Search for the cell housing the specified text and yield its (x, y) center coordinate. 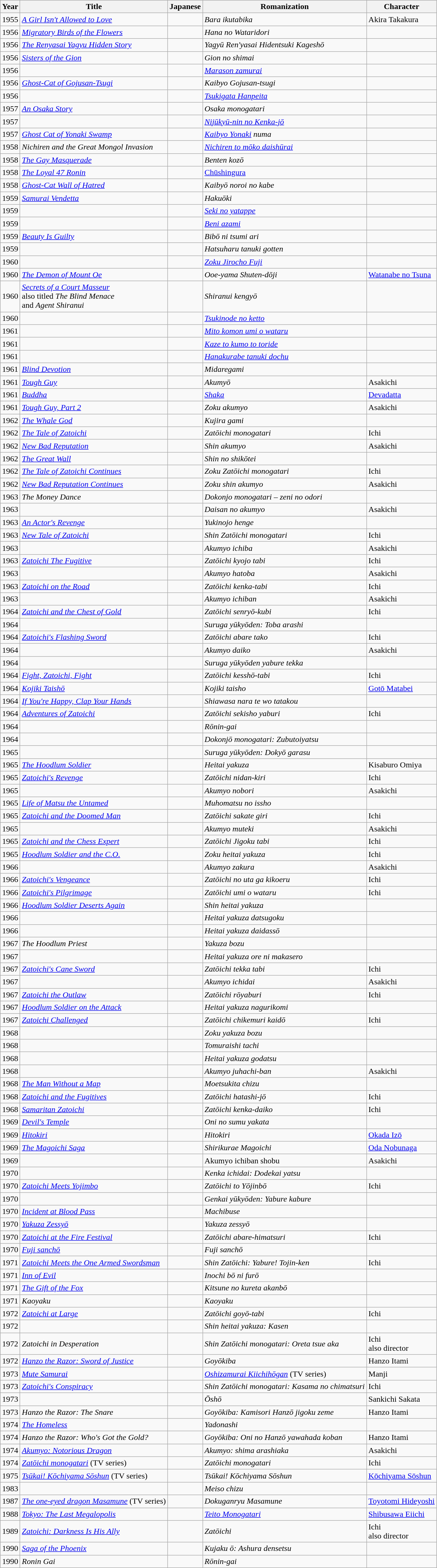
Akumyo ichiba (285, 548)
Shiranui kengyō (285, 296)
Zatoichi and the Chess Expert (94, 841)
An Osaka Story (94, 109)
Zoku akumyo (285, 408)
Akumyo juhachi-ban (285, 1071)
Akumyo: shima arashiaka (285, 1450)
Suruga yūkyōden yabure tekka (285, 663)
Mito komon umi o wataru (285, 331)
Kaibyo Yonaki numa (285, 134)
Zatōichi to Yōjinbō (285, 1186)
Nichiren to mōko daishūrai (285, 147)
A Girl Isn't Allowed to Love (94, 19)
Samaritan Zatoichi (94, 1109)
The Man Without a Map (94, 1084)
Gion no shimai (285, 58)
Goyōkiba (285, 1361)
Zatōichi (285, 1531)
Zatoichi Meets Yojimbo (94, 1186)
Okada Izō (401, 1135)
Akumyo: Notorious Dragon (94, 1450)
The Renyasai Yagyu Hidden Story (94, 45)
Heitai yakuza nagurikomi (285, 1007)
The Hoodlum Priest (94, 943)
Zoku heitai yakuza (285, 854)
Shin heitai yakuza (285, 905)
Zatoichi on the Road (94, 586)
Nichiren and the Great Mongol Invasion (94, 147)
New Tale of Zatoichi (94, 535)
Zatōichi rōyaburi (285, 995)
Kenka ichidai: Dodekai yatsu (285, 1173)
The Great Wall (94, 459)
Tsūkai! Kōchiyama Sōshun (TV series) (94, 1476)
New Bad Reputation (94, 446)
Beauty Is Guilty (94, 236)
Genkai yūkyōden: Yabure kabure (285, 1199)
Heitai yakuza godatsu (285, 1058)
Meiso chizu (285, 1489)
Nijūkyū-nin no Kenka-jō (285, 121)
Goyōkiba: Oni no Hanzō yawahada koban (285, 1438)
Devadatta (401, 395)
Hanzo the Razor: The Snare (94, 1412)
Shaka (285, 395)
Osaka monogatari (285, 109)
The Hoodlum Soldier (94, 765)
Kujira gami (285, 420)
Mute Samurai (94, 1374)
Toyotomi Hideyoshi (401, 1501)
1983 (10, 1489)
Midaregami (285, 369)
Fight, Zatoichi, Fight (94, 676)
An Actor's Revenge (94, 522)
The Gift of the Fox (94, 1288)
Kisaburo Omiya (401, 765)
Zatōichi abare-himatsuri (285, 1237)
Shiawasa nara te wo tatakou (285, 701)
Beni azami (285, 224)
1955 (10, 19)
Marason zamurai (285, 70)
Bara ikutabika (285, 19)
The one-eyed dragon Masamune (TV series) (94, 1501)
Tsukigata Hanpeita (285, 96)
Hoodlum Soldier Deserts Again (94, 905)
Zatōichi sekisho yaburi (285, 714)
Akumyo ichiban (285, 599)
The Gay Masquerade (94, 160)
Kojiki Taishō (94, 688)
Shin Zatōichi monogatari: Oreta tsue aka (285, 1344)
Yakuza bozu (285, 943)
Zatōichi no uta ga kikoeru (285, 880)
Heitai yakuza (285, 765)
Zatōichi kenka-daiko (285, 1109)
Ghost-Cat of Gojusan-Tsugi (94, 83)
Seki no yatappe (285, 211)
Oshizamurai Kiichihōgan (TV series) (285, 1374)
Zatōichi chikemuri kaidō (285, 1020)
Zatoichi in Desperation (94, 1344)
Zatōichi abare tako (285, 637)
Akira Takakura (401, 19)
Shirikurae Magoichi (285, 1148)
Zatoichi The Fugitive (94, 561)
Shin heitai yakuza: Kasen (285, 1326)
Shin Zatōichi monogatari (285, 535)
1975 (10, 1476)
Suruga yūkyōden: Dokyō garasu (285, 752)
Hanzo the Razor: Sword of Justice (94, 1361)
Zatoichi the Outlaw (94, 995)
Machibuse (285, 1212)
Inn of Evil (94, 1275)
Goyōkiba: Kamisori Hanzō jigoku zeme (285, 1412)
Zatoichi at the Fire Festival (94, 1237)
Adventures of Zatoichi (94, 714)
Sankichi Sakata (401, 1399)
Bibō ni tsumi ari (285, 236)
Yadonashi (285, 1425)
Hoodlum Soldier on the Attack (94, 1007)
Oni no sumu yakata (285, 1122)
Ōshō (285, 1399)
Zatoichi Challenged (94, 1020)
Akumyō (285, 382)
Zatoichi's Pilgrimage (94, 892)
Suruga yūkyōden: Toba arashi (285, 625)
Saga of the Phoenix (94, 1549)
Hatsuharu tanuki gotten (285, 249)
Zoku shin akumyo (285, 484)
Life of Matsu the Untamed (94, 803)
Zatōichi sakate giri (285, 816)
Zoku Jirocho Fuji (285, 262)
Incident at Blood Pass (94, 1212)
Kujaku ō: Ashura densetsu (285, 1549)
Shin no shikōtei (285, 459)
Zoku yakuza bozu (285, 1033)
Zatoichi and the Doomed Man (94, 816)
Heitai yakuza ore ni makasero (285, 956)
Muhomatsu no issho (285, 803)
Zatōichi kyojo tabi (285, 561)
Akumyo nobori (285, 790)
Hoodlum Soldier and the C.O. (94, 854)
Kaibyō noroi no kabe (285, 185)
Tsūkai! Kōchiyama Sōshun (285, 1476)
Migratory Birds of the Flowers (94, 32)
Zatōichi kenka-tabi (285, 586)
Tsukinode no ketto (285, 318)
Heitai yakuza daidassō (285, 931)
Zatōichi goyō-tabi (285, 1314)
Blind Devotion (94, 369)
Yukinojo henge (285, 522)
Akumyo ichidai (285, 982)
Devil's Temple (94, 1122)
Zatoichi's Revenge (94, 777)
1988 (10, 1514)
Zatōichi umi o wataru (285, 892)
Tomuraishi tachi (285, 1046)
The Magoichi Saga (94, 1148)
Zatoichi at Large (94, 1314)
The Tale of Zatoichi (94, 433)
Romanization (285, 7)
Zatoichi's Vengeance (94, 880)
Hanakurabe tanuki dochu (285, 356)
The Loyal 47 Ronin (94, 173)
Zatoichi and the Chest of Gold (94, 612)
Akumyo daiko (285, 650)
The Money Dance (94, 497)
Kojiki taisho (285, 688)
Akumyo hatoba (285, 573)
Shin Zatōichi monogatari: Kasama no chimatsuri (285, 1386)
Teito Monogatari (285, 1514)
Zatōichi hatashi-jō (285, 1097)
Chūshingura (285, 173)
Ghost Cat of Yonaki Swamp (94, 134)
1989 (10, 1531)
Zatoichi Meets the One Armed Swordsman (94, 1263)
The Whale God (94, 420)
Kaibyo Gojusan-tsugi (285, 83)
Akumyo ichiban shobu (285, 1160)
Zatoichi: Darkness Is His Ally (94, 1531)
Shin akumyo (285, 446)
Oda Nobunaga (401, 1148)
Akumyo zakura (285, 867)
Ronin Gai (94, 1561)
Character (401, 7)
Akumyo muteki (285, 829)
Kaze to kumo to toride (285, 344)
Zoku Zatōichi monogatari (285, 471)
Year (10, 7)
Tokyo: The Last Megalopolis (94, 1514)
Gotō Matabei (401, 688)
Hanzo the Razor: Who's Got the Gold? (94, 1438)
Zatoichi's Conspiracy (94, 1386)
Zatōichi monogatari (TV series) (94, 1463)
Dokonjō monogatari: Zubutoiyatsu (285, 739)
Yakuza zessyō (285, 1224)
Buddha (94, 395)
Heitai yakuza datsugoku (285, 918)
Title (94, 7)
New Bad Reputation Continues (94, 484)
Tough Guy (94, 382)
Secrets of a Court Masseuralso titled The Blind Menaceand Agent Shiranui (94, 296)
Hana no Wataridori (285, 32)
Zatōichi nidan-kiri (285, 777)
Zatōichi kesshō-tabi (285, 676)
The Homeless (94, 1425)
Hakuōki (285, 198)
Daisan no akumyo (285, 510)
Kitsune no kureta akanbō (285, 1288)
Shibusawa Eiichi (401, 1514)
Shin Zatōichi: Yabure! Tojin-ken (285, 1263)
Inochi bō ni furō (285, 1275)
Moetsukita chizu (285, 1084)
Yakuza Zessyō (94, 1224)
Ooe-yama Shuten-dōji (285, 275)
If You're Happy, Clap Your Hands (94, 701)
Japanese (185, 7)
Zatōichi Jigoku tabi (285, 841)
Tough Guy, Part 2 (94, 408)
Samurai Vendetta (94, 198)
Watanabe no Tsuna (401, 275)
Kōchiyama Sōshun (401, 1476)
Zatōichi senryō-kubi (285, 612)
Manji (401, 1374)
1987 (10, 1501)
The Tale of Zatoichi Continues (94, 471)
Zatoichi's Cane Sword (94, 969)
Dokuganryu Masamune (285, 1501)
Sisters of the Gion (94, 58)
The Demon of Mount Oe (94, 275)
Zatoichi's Flashing Sword (94, 637)
Benten kozō (285, 160)
Yagyū Ren'yasai Hidentsuki Kageshō (285, 45)
Zatōichi tekka tabi (285, 969)
Ghost-Cat Wall of Hatred (94, 185)
Dokonjo monogatari – zeni no odori (285, 497)
Zatoichi and the Fugitives (94, 1097)
